Output the (x, y) coordinate of the center of the cell containing the given text.  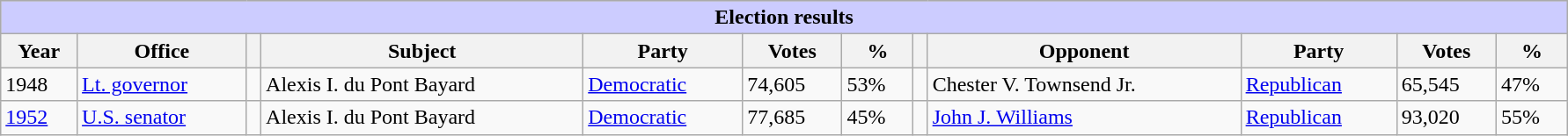
Subject (422, 51)
1952 (39, 118)
John J. Williams (1084, 118)
53% (878, 84)
Election results (785, 18)
77,685 (792, 118)
1948 (39, 84)
Lt. governor (162, 84)
47% (1531, 84)
Office (162, 51)
Year (39, 51)
45% (878, 118)
93,020 (1447, 118)
Chester V. Townsend Jr. (1084, 84)
65,545 (1447, 84)
74,605 (792, 84)
Opponent (1084, 51)
U.S. senator (162, 118)
55% (1531, 118)
